Return the (X, Y) coordinate for the center point of the cell that contains the specified text.  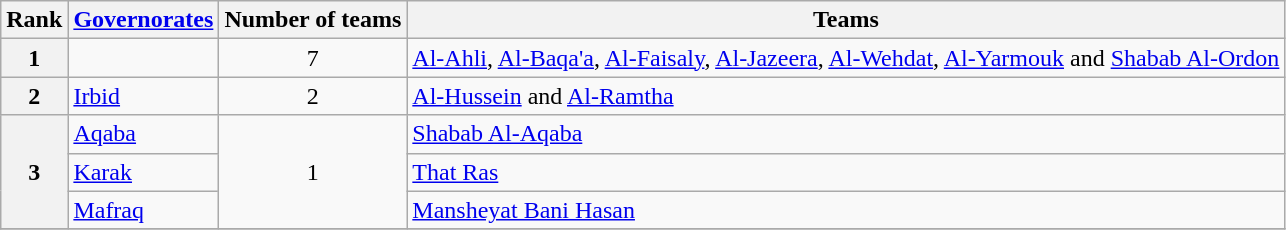
Mansheyat Bani Hasan (846, 210)
Mafraq (144, 210)
Number of teams (313, 20)
7 (313, 58)
Irbid (144, 96)
Aqaba (144, 134)
Al-Hussein and Al-Ramtha (846, 96)
3 (34, 172)
Governorates (144, 20)
Shabab Al-Aqaba (846, 134)
Rank (34, 20)
That Ras (846, 172)
Teams (846, 20)
Karak (144, 172)
Al-Ahli, Al-Baqa'a, Al-Faisaly, Al-Jazeera, Al-Wehdat, Al-Yarmouk and Shabab Al-Ordon (846, 58)
